Search for the cell housing the specified text and yield its [X, Y] center coordinate. 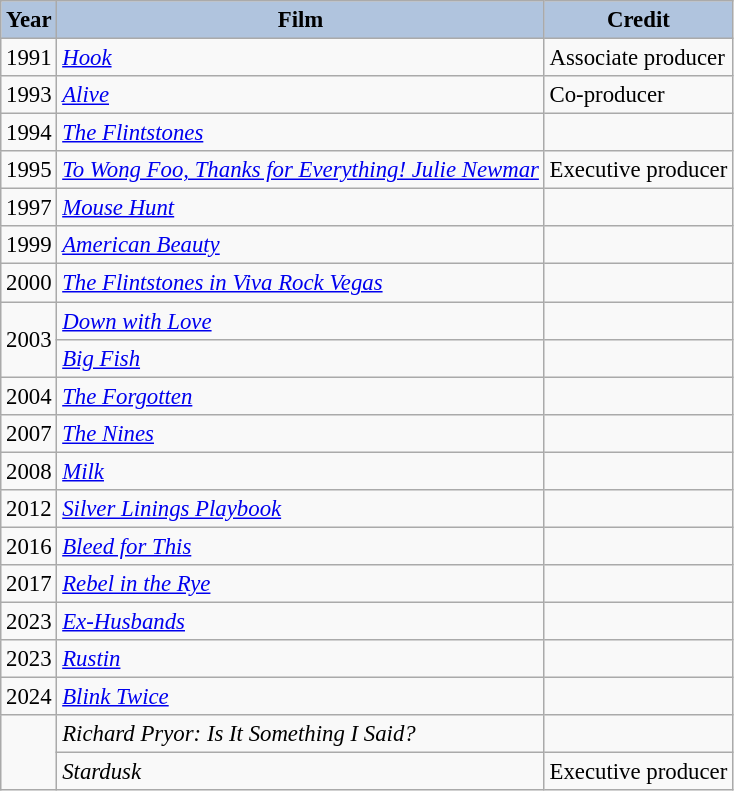
1993 [29, 95]
Year [29, 20]
2008 [29, 471]
The Flintstones in Viva Rock Vegas [300, 283]
Hook [300, 58]
Big Fish [300, 358]
To Wong Foo, Thanks for Everything! Julie Newmar [300, 170]
American Beauty [300, 245]
2017 [29, 584]
2024 [29, 697]
Alive [300, 95]
Milk [300, 471]
Silver Linings Playbook [300, 509]
The Nines [300, 433]
Blink Twice [300, 697]
Associate producer [638, 58]
Bleed for This [300, 546]
Down with Love [300, 321]
The Forgotten [300, 396]
Ex-Husbands [300, 621]
2004 [29, 396]
The Flintstones [300, 133]
1999 [29, 245]
2016 [29, 546]
Credit [638, 20]
Stardusk [300, 772]
1994 [29, 133]
2003 [29, 340]
2007 [29, 433]
Rebel in the Rye [300, 584]
1995 [29, 170]
1991 [29, 58]
Film [300, 20]
2000 [29, 283]
Richard Pryor: Is It Something I Said? [300, 734]
Co-producer [638, 95]
2012 [29, 509]
Rustin [300, 659]
1997 [29, 208]
Mouse Hunt [300, 208]
